Return the [X, Y] coordinate for the center point of the cell that contains the specified text.  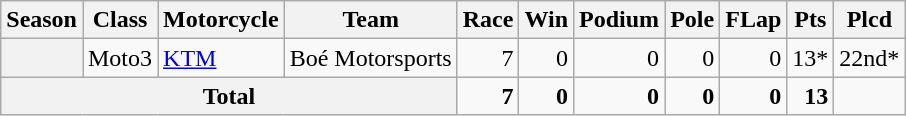
13* [810, 58]
Season [42, 20]
KTM [222, 58]
Motorcycle [222, 20]
Podium [620, 20]
Total [229, 96]
Class [120, 20]
22nd* [870, 58]
Pts [810, 20]
FLap [754, 20]
Win [546, 20]
Pole [692, 20]
Boé Motorsports [370, 58]
Team [370, 20]
Plcd [870, 20]
Moto3 [120, 58]
13 [810, 96]
Race [488, 20]
